Pinpoint the cell where the given text exists, returning its [x, y] midpoint coordinate. 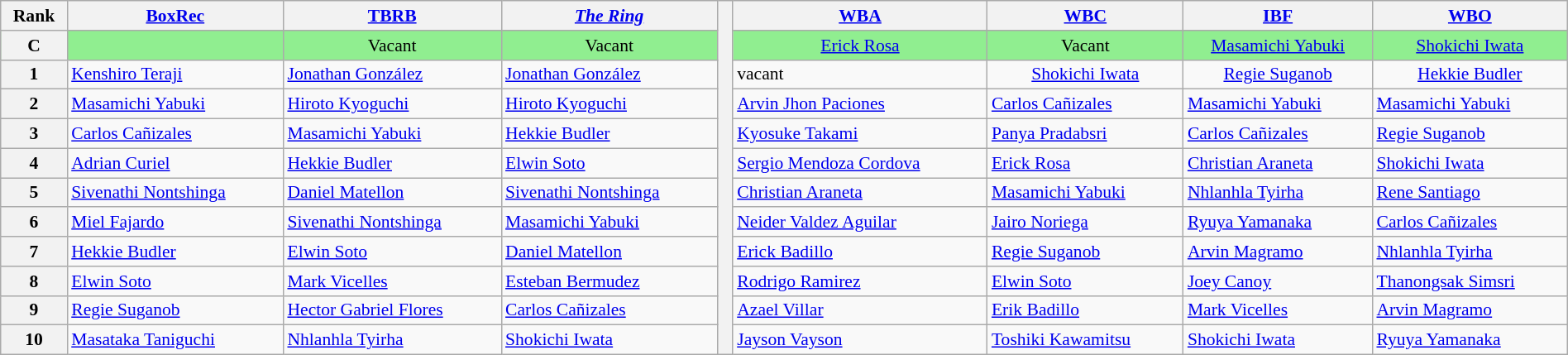
Masataka Taniguchi [175, 340]
Sergio Mendoza Cordova [860, 163]
Rene Santiago [1470, 193]
Esteban Bermudez [609, 281]
Erick Badillo [860, 252]
Thanongsak Simsri [1470, 281]
5 [34, 193]
Kyosuke Takami [860, 134]
WBO [1470, 16]
IBF [1279, 16]
7 [34, 252]
2 [34, 104]
Jairo Noriega [1085, 223]
WBC [1085, 16]
Rank [34, 16]
Azael Villar [860, 310]
Adrian Curiel [175, 163]
Panya Pradabsri [1085, 134]
C [34, 46]
The Ring [609, 16]
Erik Badillo [1085, 310]
Arvin Jhon Paciones [860, 104]
3 [34, 134]
TBRB [392, 16]
1 [34, 74]
Hector Gabriel Flores [392, 310]
BoxRec [175, 16]
Toshiki Kawamitsu [1085, 340]
10 [34, 340]
vacant [860, 74]
4 [34, 163]
Neider Valdez Aguilar [860, 223]
6 [34, 223]
8 [34, 281]
Joey Canoy [1279, 281]
WBA [860, 16]
Kenshiro Teraji [175, 74]
Rodrigo Ramirez [860, 281]
Jayson Vayson [860, 340]
Miel Fajardo [175, 223]
9 [34, 310]
